Detect which cell encompasses the target text, then output its [X, Y] center coordinate. 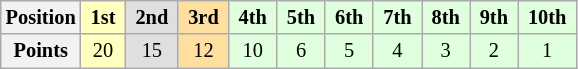
2nd [152, 17]
8th [446, 17]
1 [547, 51]
5th [301, 17]
6 [301, 51]
4th [253, 17]
20 [104, 51]
Points [41, 51]
6th [349, 17]
12 [203, 51]
3rd [203, 17]
15 [152, 51]
10th [547, 17]
1st [104, 17]
9th [494, 17]
3 [446, 51]
7th [397, 17]
2 [494, 51]
10 [253, 51]
4 [397, 51]
Position [41, 17]
5 [349, 51]
